Search for the cell housing the specified text and yield its (x, y) center coordinate. 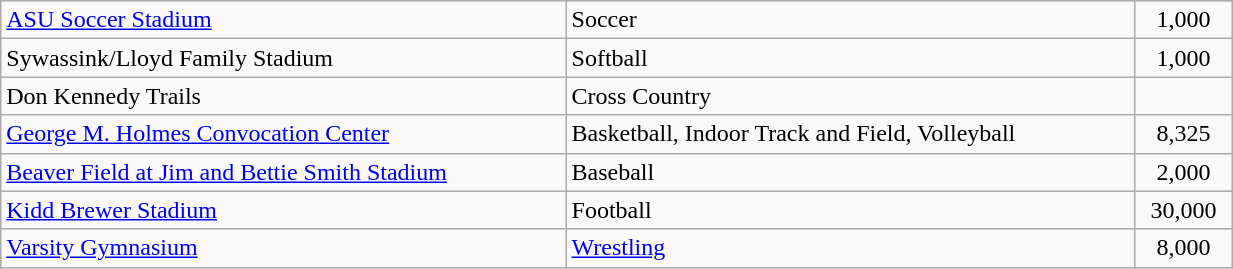
Basketball, Indoor Track and Field, Volleyball (850, 134)
8,000 (1183, 248)
Wrestling (850, 248)
Sywassink/Lloyd Family Stadium (284, 58)
Varsity Gymnasium (284, 248)
George M. Holmes Convocation Center (284, 134)
Baseball (850, 172)
Softball (850, 58)
2,000 (1183, 172)
ASU Soccer Stadium (284, 20)
Cross Country (850, 96)
Soccer (850, 20)
Kidd Brewer Stadium (284, 210)
30,000 (1183, 210)
8,325 (1183, 134)
Don Kennedy Trails (284, 96)
Football (850, 210)
Beaver Field at Jim and Bettie Smith Stadium (284, 172)
